From the cell containing the given text, extract its center point as (x, y) coordinate. 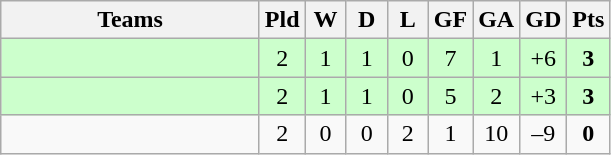
L (408, 20)
GD (544, 20)
D (366, 20)
+6 (544, 58)
GA (496, 20)
Teams (130, 20)
5 (450, 96)
GF (450, 20)
W (326, 20)
Pld (282, 20)
–9 (544, 134)
10 (496, 134)
Pts (588, 20)
+3 (544, 96)
7 (450, 58)
